Find where the given text appears and provide that cell's center as (X, Y) coordinate. 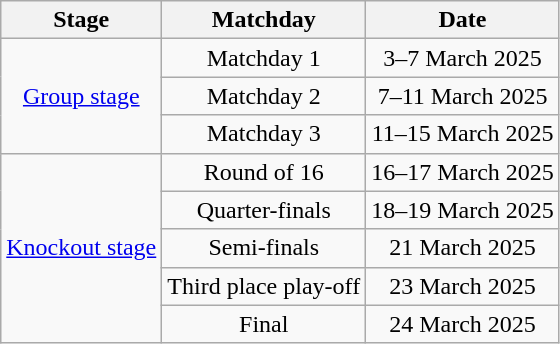
11–15 March 2025 (463, 134)
7–11 March 2025 (463, 96)
24 March 2025 (463, 324)
23 March 2025 (463, 286)
Matchday 2 (264, 96)
Third place play-off (264, 286)
Round of 16 (264, 172)
Quarter-finals (264, 210)
Matchday (264, 20)
3–7 March 2025 (463, 58)
Semi-finals (264, 248)
21 March 2025 (463, 248)
Matchday 3 (264, 134)
Matchday 1 (264, 58)
18–19 March 2025 (463, 210)
Date (463, 20)
16–17 March 2025 (463, 172)
Final (264, 324)
Stage (82, 20)
Knockout stage (82, 248)
Group stage (82, 96)
